Capture the cell that displays the provided text and extract its (x, y) central coordinate. 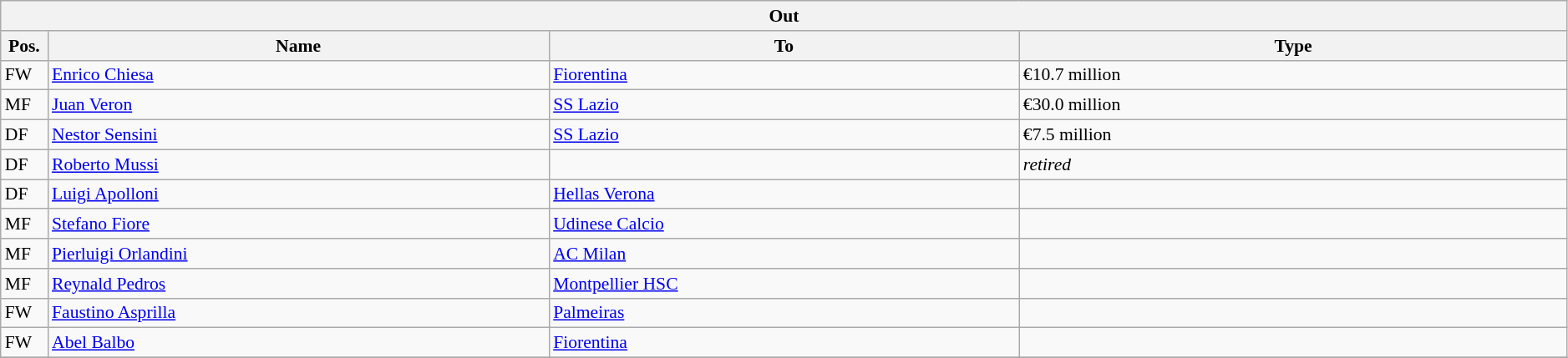
Enrico Chiesa (298, 75)
Montpellier HSC (784, 284)
Palmeiras (784, 313)
Pierluigi Orlandini (298, 254)
Type (1293, 46)
Luigi Apolloni (298, 194)
Abel Balbo (298, 343)
Faustino Asprilla (298, 313)
Name (298, 46)
Roberto Mussi (298, 164)
Nestor Sensini (298, 135)
AC Milan (784, 254)
€7.5 million (1293, 135)
€10.7 million (1293, 75)
Pos. (24, 46)
Reynald Pedros (298, 284)
Hellas Verona (784, 194)
Out (784, 16)
retired (1293, 164)
Juan Veron (298, 105)
To (784, 46)
Udinese Calcio (784, 224)
€30.0 million (1293, 105)
Stefano Fiore (298, 224)
